Output the (X, Y) coordinate of the center of the cell containing the given text.  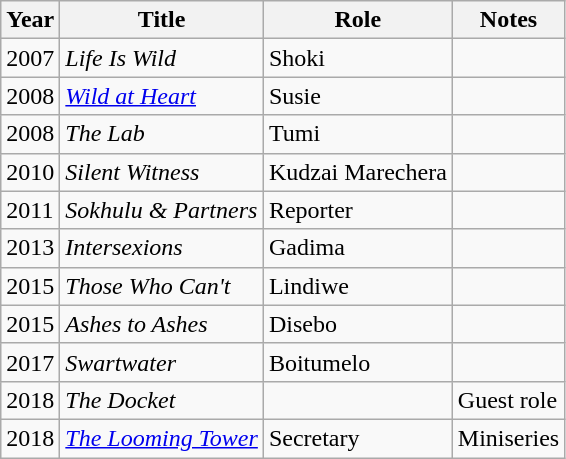
Reporter (358, 210)
Boitumelo (358, 362)
Secretary (358, 438)
Notes (508, 20)
2007 (30, 58)
The Lab (162, 134)
Swartwater (162, 362)
Ashes to Ashes (162, 324)
Guest role (508, 400)
The Docket (162, 400)
2017 (30, 362)
Disebo (358, 324)
Intersexions (162, 248)
Lindiwe (358, 286)
Susie (358, 96)
Gadima (358, 248)
Miniseries (508, 438)
Sokhulu & Partners (162, 210)
Those Who Can't (162, 286)
2010 (30, 172)
Shoki (358, 58)
The Looming Tower (162, 438)
Life Is Wild (162, 58)
Tumi (358, 134)
2013 (30, 248)
Title (162, 20)
2011 (30, 210)
Silent Witness (162, 172)
Year (30, 20)
Kudzai Marechera (358, 172)
Wild at Heart (162, 96)
Role (358, 20)
